Pinpoint the cell where the given text exists, returning its [x, y] midpoint coordinate. 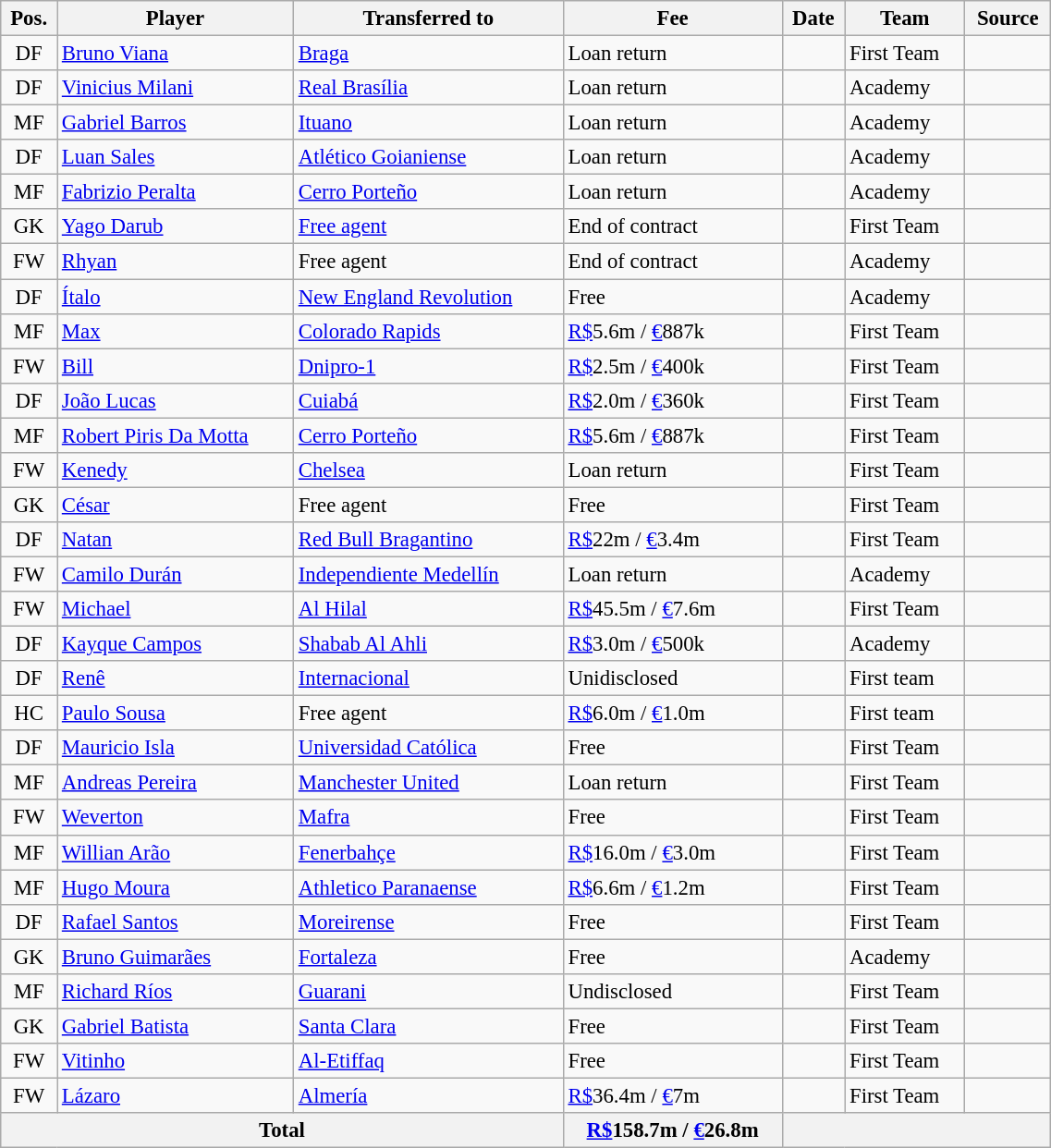
R$6.6m / €1.2m [673, 887]
Kenedy [176, 470]
Team [905, 18]
Manchester United [428, 783]
Paulo Sousa [176, 714]
Mafra [428, 818]
Fabrizio Peralta [176, 192]
Rhyan [176, 262]
R$3.0m / €500k [673, 644]
Braga [428, 54]
Luan Sales [176, 157]
Unidisclosed [673, 678]
Player [176, 18]
Independiente Medellín [428, 574]
Cuiabá [428, 400]
Shabab Al Ahli [428, 644]
Vinicius Milani [176, 88]
New England Revolution [428, 297]
Michael [176, 609]
Ítalo [176, 297]
Gabriel Batista [176, 1026]
R$22m / €3.4m [673, 540]
Pos. [30, 18]
Dnipro-1 [428, 366]
Chelsea [428, 470]
Santa Clara [428, 1026]
Mauricio Isla [176, 748]
Ituano [428, 123]
Fee [673, 18]
Kayque Campos [176, 644]
R$16.0m / €3.0m [673, 852]
Real Brasília [428, 88]
Hugo Moura [176, 887]
João Lucas [176, 400]
Fenerbahçe [428, 852]
Almería [428, 1095]
Bruno Viana [176, 54]
Max [176, 331]
R$45.5m / €7.6m [673, 609]
Andreas Pereira [176, 783]
Total [282, 1130]
Moreirense [428, 922]
Richard Ríos [176, 992]
Athletico Paranaense [428, 887]
R$2.5m / €400k [673, 366]
Yago Darub [176, 226]
HC [30, 714]
Undisclosed [673, 992]
Red Bull Bragantino [428, 540]
Bruno Guimarães [176, 957]
Rafael Santos [176, 922]
R$36.4m / €7m [673, 1095]
Weverton [176, 818]
R$6.0m / €1.0m [673, 714]
Universidad Católica [428, 748]
Al Hilal [428, 609]
Lázaro [176, 1095]
Renê [176, 678]
Al-Etiffaq [428, 1061]
Willian Arão [176, 852]
Fortaleza [428, 957]
Date [813, 18]
Bill [176, 366]
Guarani [428, 992]
Vitinho [176, 1061]
Robert Piris Da Motta [176, 435]
R$158.7m / €26.8m [673, 1130]
R$2.0m / €360k [673, 400]
Camilo Durán [176, 574]
Transferred to [428, 18]
Source [1008, 18]
Internacional [428, 678]
Atlético Goianiense [428, 157]
César [176, 505]
Colorado Rapids [428, 331]
Natan [176, 540]
Gabriel Barros [176, 123]
